Search for the cell housing the specified text and yield its [X, Y] center coordinate. 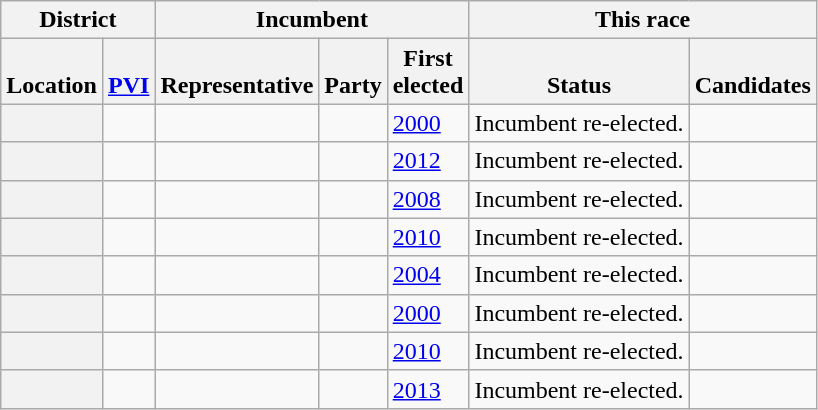
2008 [428, 199]
PVI [128, 72]
2004 [428, 275]
Representative [237, 72]
Party [353, 72]
This race [642, 20]
2013 [428, 389]
Firstelected [428, 72]
District [78, 20]
Candidates [752, 72]
Incumbent [312, 20]
Status [579, 72]
Location [52, 72]
2012 [428, 161]
